Identify which cell holds the provided text, then report its [X, Y] central coordinate. 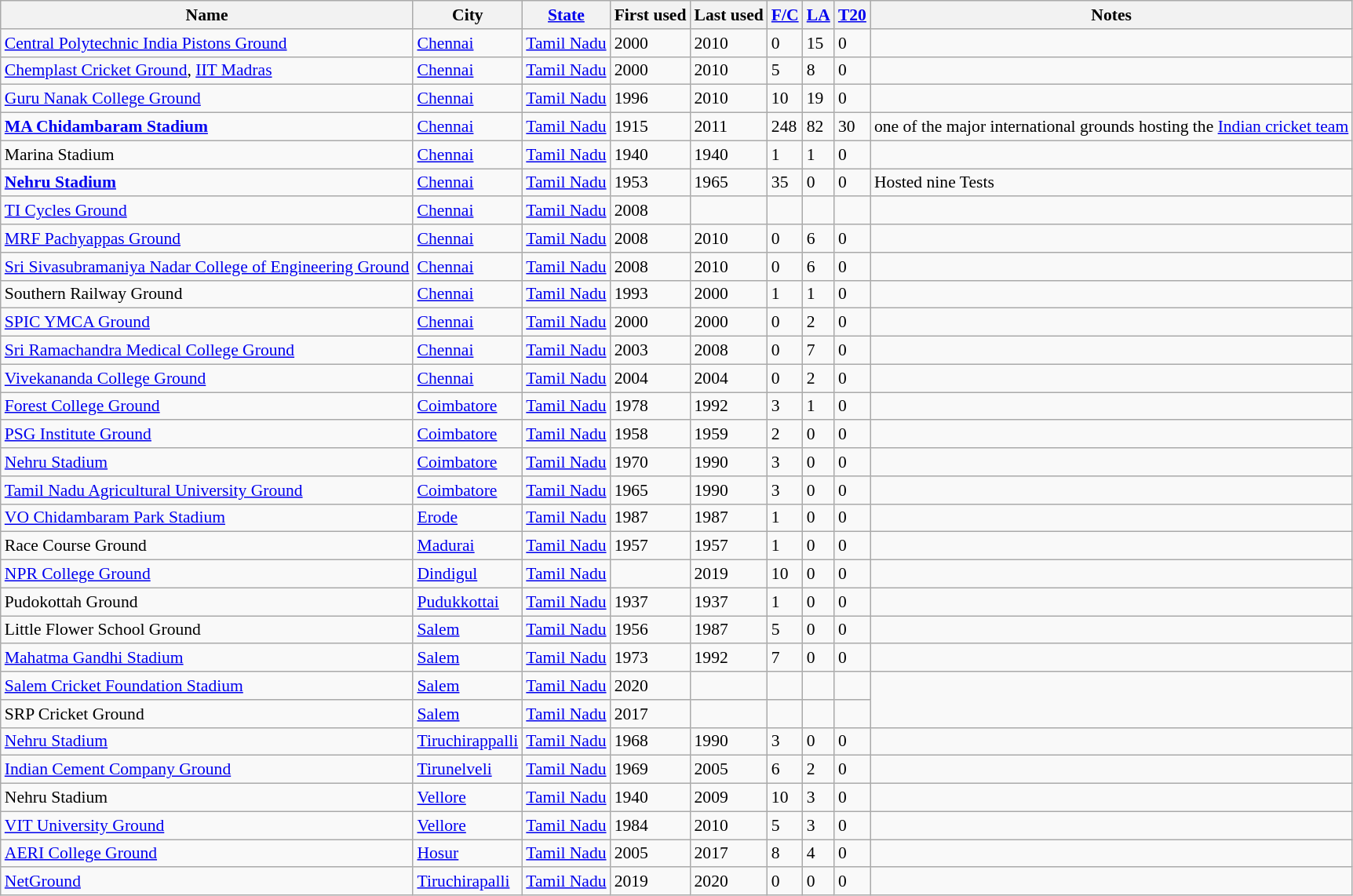
Guru Nanak College Ground [207, 99]
LA [819, 15]
T20 [852, 15]
82 [819, 127]
Last used [728, 15]
Chemplast Cricket Ground, IIT Madras [207, 71]
2011 [728, 127]
1915 [651, 127]
1993 [651, 294]
1984 [651, 825]
19 [819, 99]
1996 [651, 99]
Notes [1111, 15]
Madurai [468, 546]
Southern Railway Ground [207, 294]
Sri Sivasubramaniya Nadar College of Engineering Ground [207, 267]
2003 [651, 351]
SRP Cricket Ground [207, 714]
PSG Institute Ground [207, 435]
Mahatma Gandhi Stadium [207, 658]
City [468, 15]
MRF Pachyappas Ground [207, 239]
1953 [651, 183]
Indian Cement Company Ground [207, 770]
1959 [728, 435]
Race Course Ground [207, 546]
Tiruchirapalli [468, 882]
SPIC YMCA Ground [207, 322]
Marina Stadium [207, 155]
1968 [651, 741]
1956 [651, 630]
MA Chidambaram Stadium [207, 127]
Dindigul [468, 574]
Central Polytechnic India Pistons Ground [207, 43]
Forest College Ground [207, 406]
VO Chidambaram Park Stadium [207, 518]
4 [819, 854]
NPR College Ground [207, 574]
1973 [651, 658]
First used [651, 15]
Name [207, 15]
Salem Cricket Foundation Stadium [207, 686]
Erode [468, 518]
one of the major international grounds hosting the Indian cricket team [1111, 127]
1978 [651, 406]
State [566, 15]
Vivekananda College Ground [207, 378]
Tiruchirappalli [468, 741]
2009 [728, 798]
F/C [785, 15]
AERI College Ground [207, 854]
35 [785, 183]
TI Cycles Ground [207, 211]
Pudukkottai [468, 602]
15 [819, 43]
NetGround [207, 882]
1970 [651, 462]
Sri Ramachandra Medical College Ground [207, 351]
Pudokottah Ground [207, 602]
1958 [651, 435]
1969 [651, 770]
Tamil Nadu Agricultural University Ground [207, 490]
Tirunelveli [468, 770]
Little Flower School Ground [207, 630]
248 [785, 127]
30 [852, 127]
VIT University Ground [207, 825]
Hosur [468, 854]
Hosted nine Tests [1111, 183]
